For the text-containing cell, return its midpoint in (x, y) coordinate format. 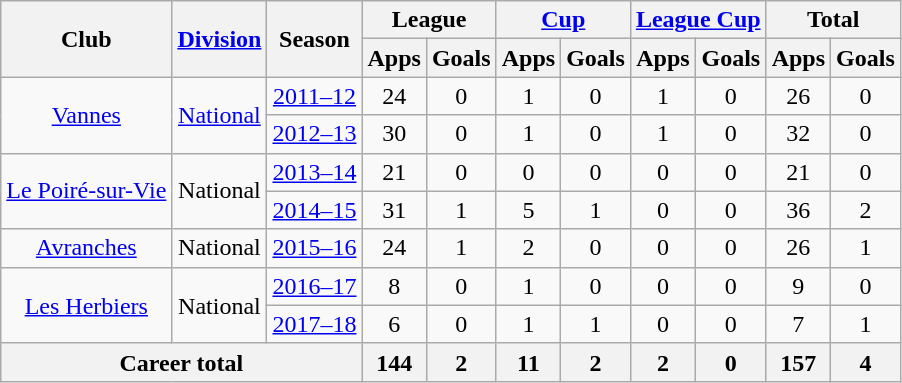
Division (220, 39)
7 (798, 324)
Le Poiré-sur-Vie (86, 191)
Les Herbiers (86, 305)
5 (528, 210)
11 (528, 362)
Avranches (86, 248)
2016–17 (314, 286)
2012–13 (314, 134)
Season (314, 39)
6 (394, 324)
2014–15 (314, 210)
Total (833, 20)
9 (798, 286)
30 (394, 134)
Club (86, 39)
2011–12 (314, 96)
2015–16 (314, 248)
8 (394, 286)
Vannes (86, 115)
League Cup (698, 20)
144 (394, 362)
Cup (563, 20)
2017–18 (314, 324)
36 (798, 210)
Career total (182, 362)
157 (798, 362)
4 (866, 362)
32 (798, 134)
31 (394, 210)
League (429, 20)
2013–14 (314, 172)
